Return [x, y] of the center of cell containing provided text 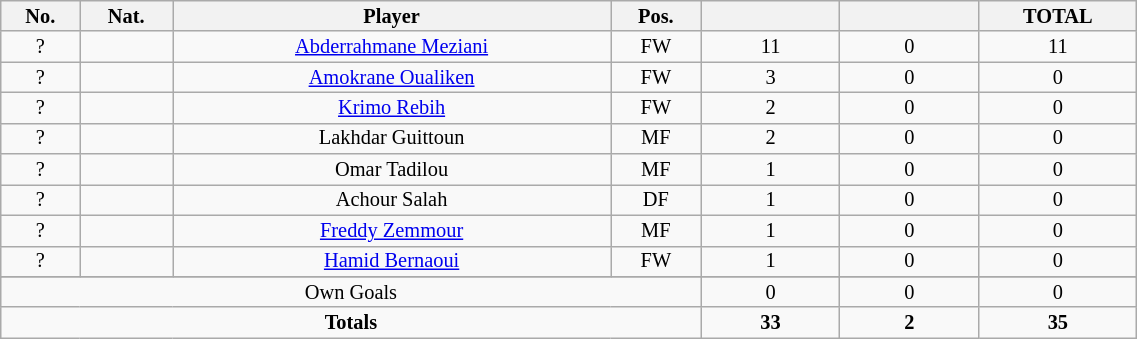
Omar Tadilou [392, 170]
Abderrahmane Meziani [392, 46]
Freddy Zemmour [392, 230]
DF [656, 200]
33 [770, 322]
Amokrane Oualiken [392, 78]
Lakhdar Guittoun [392, 138]
No. [40, 16]
Achour Salah [392, 200]
TOTAL [1058, 16]
Totals [351, 322]
Player [392, 16]
3 [770, 78]
Pos. [656, 16]
Own Goals [351, 292]
Krimo Rebih [392, 108]
Hamid Bernaoui [392, 262]
Nat. [126, 16]
35 [1058, 322]
